Return [X, Y] of the center of cell containing provided text 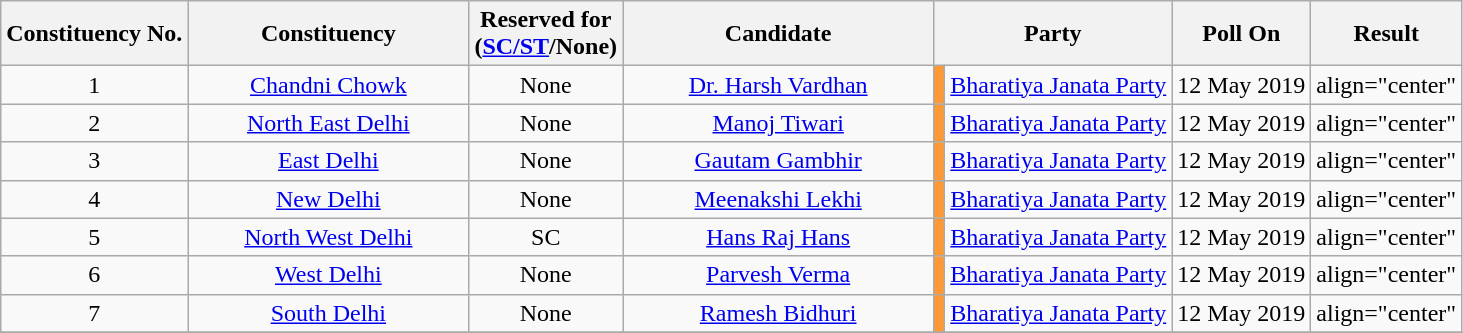
4 [94, 199]
Hans Raj Hans [778, 237]
Ramesh Bidhuri [778, 313]
Parvesh Verma [778, 275]
Reserved for(SC/ST/None) [546, 34]
Chandni Chowk [328, 85]
East Delhi [328, 161]
Result [1386, 34]
West Delhi [328, 275]
Gautam Gambhir [778, 161]
7 [94, 313]
Dr. Harsh Vardhan [778, 85]
1 [94, 85]
2 [94, 123]
3 [94, 161]
5 [94, 237]
Manoj Tiwari [778, 123]
North West Delhi [328, 237]
New Delhi [328, 199]
Poll On [1242, 34]
Meenakshi Lekhi [778, 199]
Candidate [778, 34]
Party [1053, 34]
6 [94, 275]
Constituency No. [94, 34]
South Delhi [328, 313]
North East Delhi [328, 123]
SC [546, 237]
Constituency [328, 34]
